Return the [X, Y] coordinate for the center point of the cell that contains the specified text.  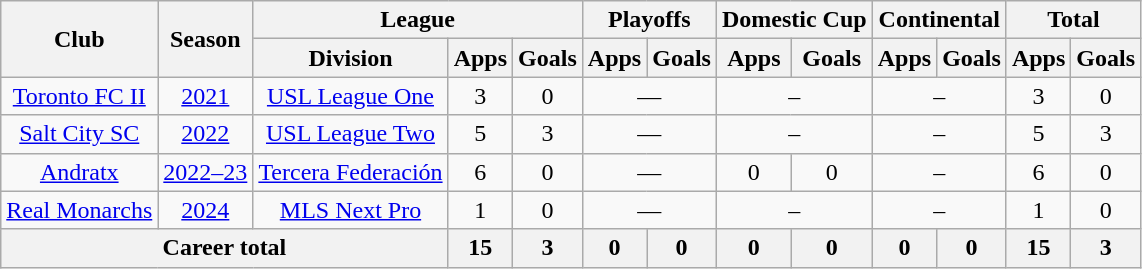
Continental [939, 20]
Total [1073, 20]
Domestic Cup [794, 20]
Salt City SC [80, 134]
2021 [206, 96]
2022–23 [206, 172]
League [418, 20]
USL League One [350, 96]
Tercera Federación [350, 172]
Division [350, 58]
Real Monarchs [80, 210]
2024 [206, 210]
Career total [224, 248]
MLS Next Pro [350, 210]
Season [206, 39]
2022 [206, 134]
Club [80, 39]
USL League Two [350, 134]
Andratx [80, 172]
Toronto FC II [80, 96]
Playoffs [649, 20]
